Identify which cell holds the provided text, then report its (X, Y) central coordinate. 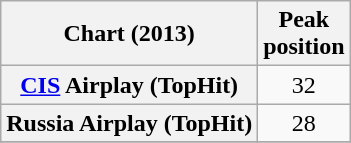
32 (304, 85)
CIS Airplay (TopHit) (130, 85)
Chart (2013) (130, 34)
Russia Airplay (TopHit) (130, 123)
28 (304, 123)
Peakposition (304, 34)
